Locate the cell with the specified text and output its (X, Y) center coordinate. 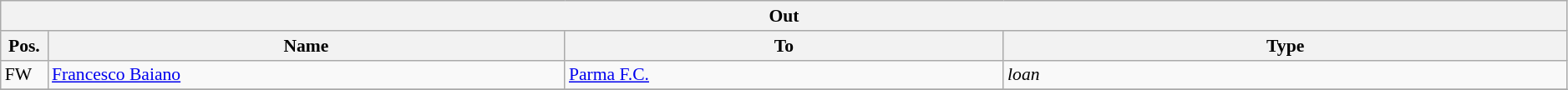
Parma F.C. (784, 75)
To (784, 46)
Francesco Baiano (306, 75)
Pos. (24, 46)
loan (1285, 75)
Out (784, 16)
Type (1285, 46)
Name (306, 46)
FW (24, 75)
